Pinpoint the cell where the given text exists, returning its (x, y) midpoint coordinate. 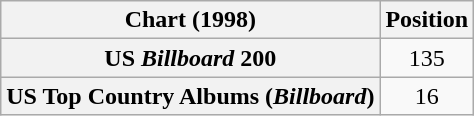
135 (427, 58)
Chart (1998) (190, 20)
US Billboard 200 (190, 58)
Position (427, 20)
16 (427, 96)
US Top Country Albums (Billboard) (190, 96)
